Pinpoint the cell where the given text exists, returning its [x, y] midpoint coordinate. 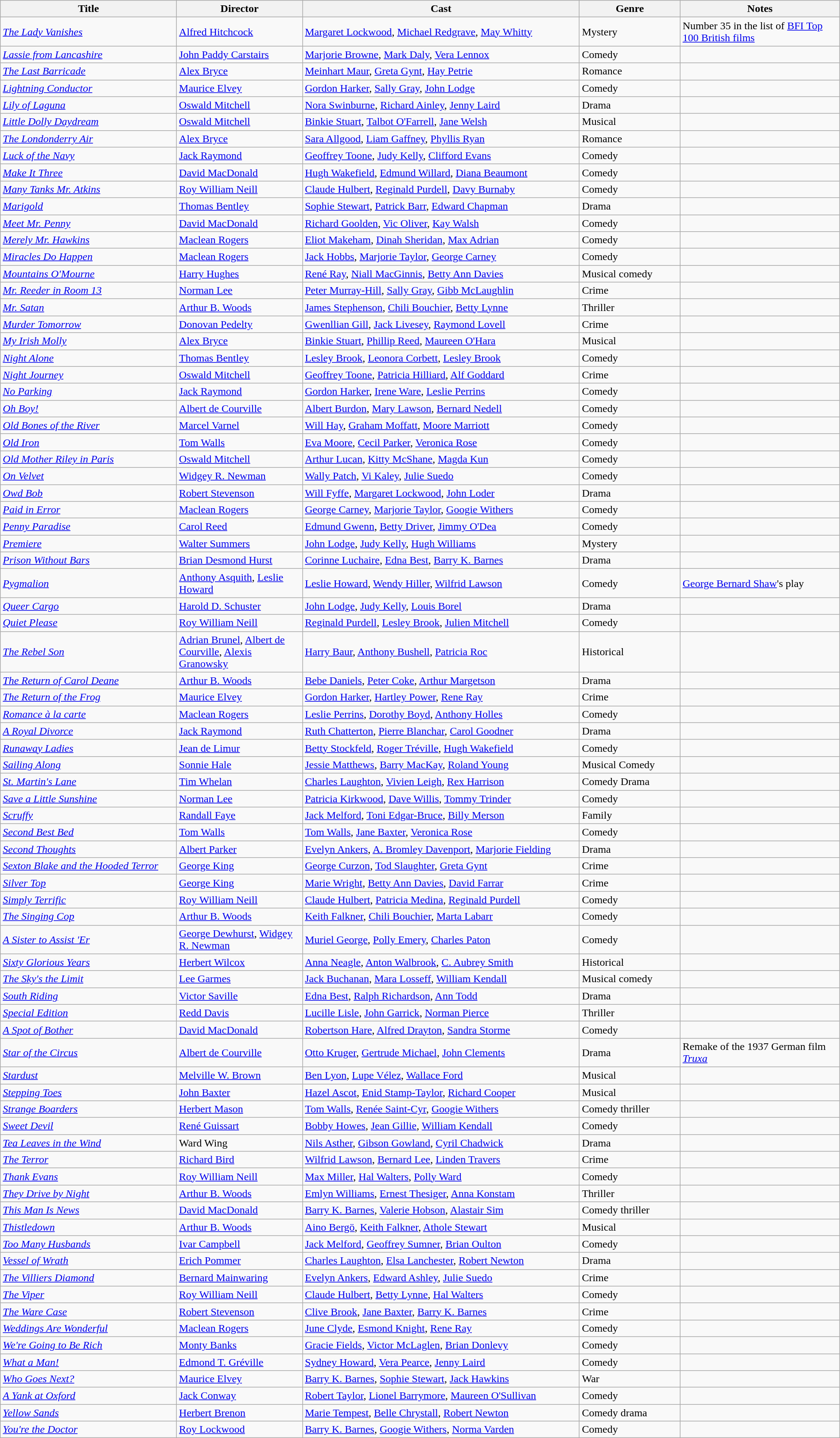
Redd Davis [240, 1013]
Claude Hulbert, Betty Lynne, Hal Walters [441, 1294]
Edmund Gwenn, Betty Driver, Jimmy O'Dea [441, 527]
A Sister to Assist 'Er [89, 939]
Gracie Fields, Victor McLaglen, Brian Donlevy [441, 1345]
Night Alone [89, 358]
Yellow Sands [89, 1413]
Miracles Do Happen [89, 257]
South Riding [89, 996]
Stardust [89, 1075]
Sydney Howard, Vera Pearce, Jenny Laird [441, 1362]
Betty Stockfeld, Roger Tréville, Hugh Wakefield [441, 748]
Ruth Chatterton, Pierre Blanchar, Carol Goodner [441, 731]
Marcel Varnel [240, 425]
This Man Is News [89, 1210]
Anna Neagle, Anton Walbrook, C. Aubrey Smith [441, 962]
Paid in Error [89, 510]
Penny Paradise [89, 527]
Premiere [89, 544]
Widgey R. Newman [240, 476]
Herbert Brenon [240, 1413]
James Stephenson, Chili Bouchier, Betty Lynne [441, 307]
Geoffrey Toone, Patricia Hilliard, Alf Goddard [441, 375]
Claude Hulbert, Reginald Purdell, Davy Burnaby [441, 189]
Queer Cargo [89, 606]
Ivar Campbell [240, 1244]
Many Tanks Mr. Atkins [89, 189]
Stepping Toes [89, 1092]
Runaway Ladies [89, 748]
Peter Murray-Hill, Sally Gray, Gibb McLaughlin [441, 291]
Little Dolly Daydream [89, 122]
Sixty Glorious Years [89, 962]
Richard Goolden, Vic Oliver, Kay Walsh [441, 223]
Sexton Blake and the Hooded Terror [89, 866]
The Return of the Frog [89, 697]
Save a Little Sunshine [89, 799]
Sailing Along [89, 765]
Geoffrey Toone, Judy Kelly, Clifford Evans [441, 155]
Lee Garmes [240, 979]
Family [630, 816]
Oh Boy! [89, 408]
Patricia Kirkwood, Dave Willis, Tommy Trinder [441, 799]
Herbert Wilcox [240, 962]
Arthur Lucan, Kitty McShane, Magda Kun [441, 459]
Albert Parker [240, 849]
Marie Tempest, Belle Chrystall, Robert Newton [441, 1413]
Max Miller, Hal Walters, Polly Ward [441, 1177]
Leslie Howard, Wendy Hiller, Wilfrid Lawson [441, 583]
Sonnie Hale [240, 765]
Gordon Harker, Sally Gray, John Lodge [441, 88]
Marigold [89, 206]
Barry K. Barnes, Sophie Stewart, Jack Hawkins [441, 1379]
Bobby Howes, Jean Gillie, William Kendall [441, 1126]
George Curzon, Tod Slaughter, Greta Gynt [441, 866]
Tom Walls, Renée Saint-Cyr, Googie Withers [441, 1109]
Eva Moore, Cecil Parker, Veronica Rose [441, 442]
Roy Lockwood [240, 1430]
Meet Mr. Penny [89, 223]
Thank Evans [89, 1177]
Make It Three [89, 172]
Tom Walls, Jane Baxter, Veronica Rose [441, 832]
We're Going to Be Rich [89, 1345]
A Royal Divorce [89, 731]
Reginald Purdell, Lesley Brook, Julien Mitchell [441, 623]
Old Mother Riley in Paris [89, 459]
Edna Best, Ralph Richardson, Ann Todd [441, 996]
George Dewhurst, Widgey R. Newman [240, 939]
Donovan Pedelty [240, 324]
On Velvet [89, 476]
Nils Asther, Gibson Gowland, Cyril Chadwick [441, 1143]
Jack Buchanan, Mara Losseff, William Kendall [441, 979]
Bebe Daniels, Peter Coke, Arthur Margetson [441, 680]
Melville W. Brown [240, 1075]
Victor Saville [240, 996]
John Lodge, Judy Kelly, Hugh Williams [441, 544]
Harry Baur, Anthony Bushell, Patricia Roc [441, 652]
Harold D. Schuster [240, 606]
The Londonderry Air [89, 139]
Binkie Stuart, Phillip Reed, Maureen O'Hara [441, 341]
The Ware Case [89, 1311]
Hazel Ascot, Enid Stamp-Taylor, Richard Cooper [441, 1092]
Star of the Circus [89, 1053]
The Lady Vanishes [89, 32]
Evelyn Ankers, A. Bromley Davenport, Marjorie Fielding [441, 849]
Pygmalion [89, 583]
Keith Falkner, Chili Bouchier, Marta Labarr [441, 917]
The Rebel Son [89, 652]
Corinne Luchaire, Edna Best, Barry K. Barnes [441, 560]
Gwenllian Gill, Jack Livesey, Raymond Lovell [441, 324]
Comedy drama [630, 1413]
Charles Laughton, Elsa Lanchester, Robert Newton [441, 1261]
Robert Taylor, Lionel Barrymore, Maureen O'Sullivan [441, 1396]
Mr. Satan [89, 307]
Randall Faye [240, 816]
Carol Reed [240, 527]
Simply Terrific [89, 900]
The Terror [89, 1160]
The Sky's the Limit [89, 979]
St. Martin's Lane [89, 781]
George Bernard Shaw's play [760, 583]
Special Edition [89, 1013]
Prison Without Bars [89, 560]
George Carney, Marjorie Taylor, Googie Withers [441, 510]
Strange Boarders [89, 1109]
Romance à la carte [89, 714]
They Drive by Night [89, 1193]
Wally Patch, Vi Kaley, Julie Suedo [441, 476]
René Guissart [240, 1126]
Edmond T. Gréville [240, 1362]
Harry Hughes [240, 274]
Scruffy [89, 816]
Hugh Wakefield, Edmund Willard, Diana Beaumont [441, 172]
Charles Laughton, Vivien Leigh, Rex Harrison [441, 781]
Night Journey [89, 375]
The Last Barricade [89, 71]
Second Best Bed [89, 832]
Old Bones of the River [89, 425]
Lucille Lisle, John Garrick, Norman Pierce [441, 1013]
War [630, 1379]
The Villiers Diamond [89, 1278]
Robertson Hare, Alfred Drayton, Sandra Storme [441, 1030]
Tim Whelan [240, 781]
Too Many Husbands [89, 1244]
John Lodge, Judy Kelly, Louis Borel [441, 606]
Genre [630, 9]
Ben Lyon, Lupe Vélez, Wallace Ford [441, 1075]
Marjorie Browne, Mark Daly, Vera Lennox [441, 54]
Notes [760, 9]
Comedy Drama [630, 781]
Director [240, 9]
Emlyn Williams, Ernest Thesiger, Anna Konstam [441, 1193]
Who Goes Next? [89, 1379]
Muriel George, Polly Emery, Charles Paton [441, 939]
Cast [441, 9]
Walter Summers [240, 544]
No Parking [89, 392]
Meinhart Maur, Greta Gynt, Hay Petrie [441, 71]
Ward Wing [240, 1143]
Lesley Brook, Leonora Corbett, Lesley Brook [441, 358]
Adrian Brunel, Albert de Courville, Alexis Granowsky [240, 652]
A Yank at Oxford [89, 1396]
Jack Hobbs, Marjorie Taylor, George Carney [441, 257]
Marie Wright, Betty Ann Davies, David Farrar [441, 883]
Murder Tomorrow [89, 324]
Alfred Hitchcock [240, 32]
Luck of the Navy [89, 155]
Owd Bob [89, 493]
Quiet Please [89, 623]
Sophie Stewart, Patrick Barr, Edward Chapman [441, 206]
A Spot of Bother [89, 1030]
Clive Brook, Jane Baxter, Barry K. Barnes [441, 1311]
John Paddy Carstairs [240, 54]
Merely Mr. Hawkins [89, 240]
Vessel of Wrath [89, 1261]
June Clyde, Esmond Knight, Rene Ray [441, 1328]
Claude Hulbert, Patricia Medina, Reginald Purdell [441, 900]
The Viper [89, 1294]
Jack Conway [240, 1396]
Weddings Are Wonderful [89, 1328]
Jean de Limur [240, 748]
Monty Banks [240, 1345]
Silver Top [89, 883]
Nora Swinburne, Richard Ainley, Jenny Laird [441, 105]
Mr. Reeder in Room 13 [89, 291]
Jack Melford, Geoffrey Sumner, Brian Oulton [441, 1244]
Aino Bergö, Keith Falkner, Athole Stewart [441, 1227]
What a Man! [89, 1362]
Jack Melford, Toni Edgar-Bruce, Billy Merson [441, 816]
Sweet Devil [89, 1126]
Number 35 in the list of BFI Top 100 British films [760, 32]
René Ray, Niall MacGinnis, Betty Ann Davies [441, 274]
Lily of Laguna [89, 105]
Jessie Matthews, Barry MacKay, Roland Young [441, 765]
Leslie Perrins, Dorothy Boyd, Anthony Holles [441, 714]
Title [89, 9]
Anthony Asquith, Leslie Howard [240, 583]
Barry K. Barnes, Googie Withers, Norma Varden [441, 1430]
Brian Desmond Hurst [240, 560]
Gordon Harker, Irene Ware, Leslie Perrins [441, 392]
Sara Allgood, Liam Gaffney, Phyllis Ryan [441, 139]
Will Fyffe, Margaret Lockwood, John Loder [441, 493]
Evelyn Ankers, Edward Ashley, Julie Suedo [441, 1278]
Bernard Mainwaring [240, 1278]
My Irish Molly [89, 341]
Binkie Stuart, Talbot O'Farrell, Jane Welsh [441, 122]
Remake of the 1937 German film Truxa [760, 1053]
Gordon Harker, Hartley Power, Rene Ray [441, 697]
Wilfrid Lawson, Bernard Lee, Linden Travers [441, 1160]
The Singing Cop [89, 917]
Margaret Lockwood, Michael Redgrave, May Whitty [441, 32]
Thistledown [89, 1227]
Tea Leaves in the Wind [89, 1143]
John Baxter [240, 1092]
Richard Bird [240, 1160]
Lightning Conductor [89, 88]
Musical Comedy [630, 765]
Erich Pommer [240, 1261]
Eliot Makeham, Dinah Sheridan, Max Adrian [441, 240]
Second Thoughts [89, 849]
The Return of Carol Deane [89, 680]
Otto Kruger, Gertrude Michael, John Clements [441, 1053]
Will Hay, Graham Moffatt, Moore Marriott [441, 425]
Herbert Mason [240, 1109]
Mountains O'Mourne [89, 274]
Albert Burdon, Mary Lawson, Bernard Nedell [441, 408]
Old Iron [89, 442]
You're the Doctor [89, 1430]
Barry K. Barnes, Valerie Hobson, Alastair Sim [441, 1210]
Lassie from Lancashire [89, 54]
